For the text-containing cell, return its midpoint in [x, y] coordinate format. 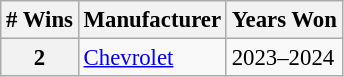
2 [40, 58]
Years Won [284, 20]
# Wins [40, 20]
2023–2024 [284, 58]
Manufacturer [152, 20]
Chevrolet [152, 58]
